Determine the [x, y] coordinate at the center of the cell enclosing the given text.  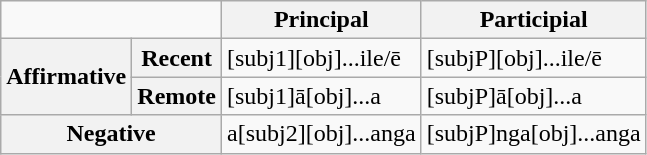
Participial [534, 20]
a[subj2][obj]...anga [321, 134]
Remote [177, 96]
Recent [177, 58]
[subjP]nga[obj]...anga [534, 134]
Negative [112, 134]
[subjP]ā[obj]...a [534, 96]
[subj1][obj]...ile/ē [321, 58]
[subjP][obj]...ile/ē [534, 58]
Principal [321, 20]
Affirmative [66, 77]
[subj1]ā[obj]...a [321, 96]
